Determine the (x, y) coordinate at the center of the cell enclosing the given text.  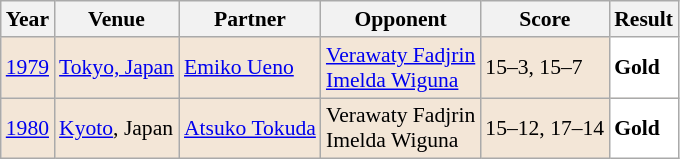
15–12, 17–14 (544, 128)
Partner (250, 19)
1980 (28, 128)
Tokyo, Japan (116, 68)
Venue (116, 19)
Score (544, 19)
Emiko Ueno (250, 68)
Opponent (400, 19)
Atsuko Tokuda (250, 128)
Result (644, 19)
Year (28, 19)
1979 (28, 68)
Kyoto, Japan (116, 128)
15–3, 15–7 (544, 68)
